Identify which cell holds the provided text, then report its (x, y) central coordinate. 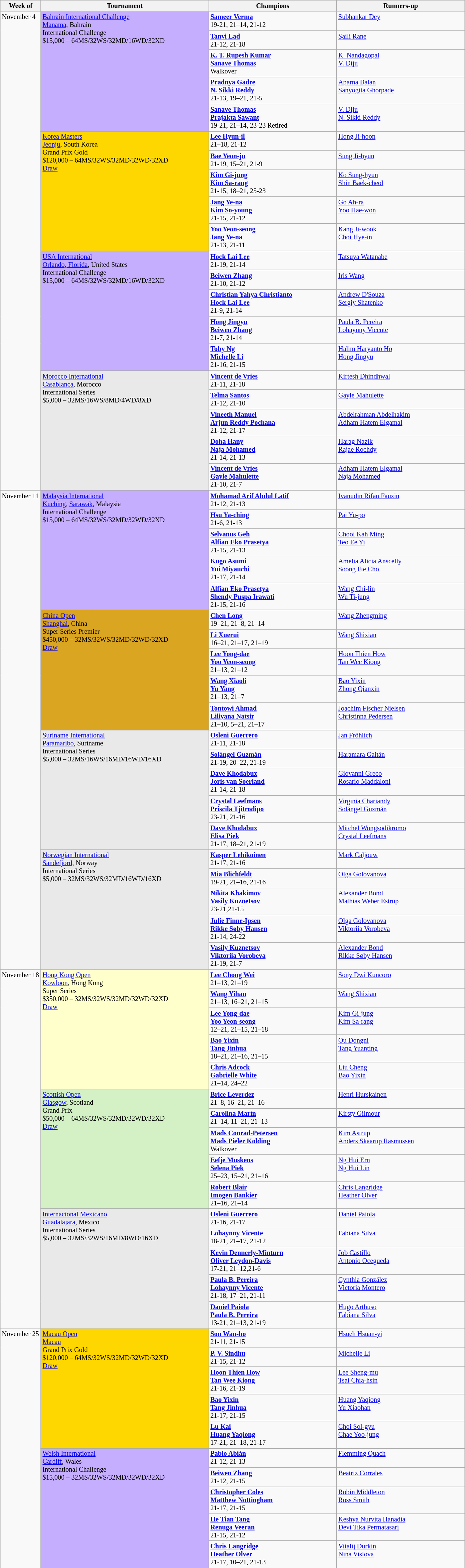
Chooi Kah Ming Teo Ee Yi (400, 542)
Aparna Balan Sanyogita Ghorpade (400, 90)
Haramara Gaitán (400, 758)
Bahrain International ChallengeManama, BahrainInternational Challenge$15,000 – 64MS/32WS/32MD/16WD/32XD (125, 71)
Sony Dwi Kuncoro (400, 979)
Osleni Guerrero21-16, 21-17 (273, 1218)
Lohaynny Vicente18-21, 21–17, 21-12 (273, 1237)
Wang Xiaoli Yu Yang21–13, 21–7 (273, 689)
Mohamad Arif Abdul Latif21-12, 21-13 (273, 500)
Lee Yong-dae Yoo Yeon-seong12–21, 21–15, 21–18 (273, 1021)
Ng Hui Ern Ng Hui Lin (400, 1168)
Cynthia González Victoria Montero (400, 1288)
Virginia Chariandy Solángel Guzmán (400, 809)
He Tian Tang Renuga Veeran21-15, 21-12 (273, 1527)
Vasily Kuznetsov Viktoriia Vorobeva21-19, 21-7 (273, 956)
Choi Sol-gyu Chae Yoo-jung (400, 1435)
Kirsty Gilmour (400, 1118)
Beatriz Corrales (400, 1477)
Job Castillo Antonio Ocegueda (400, 1261)
Pai Yu-po (400, 519)
Tanvi Lad21-12, 21-18 (273, 40)
Morocco InternationalCasablanca, MoroccoInternational Series$5,000 – 32MS/16WS/8MD/4WD/8XD (125, 430)
Lu Kai Huang Yaqiong17-21, 21–18, 21-17 (273, 1435)
Crystal Leefmans Priscila Tjitrodipo23-21, 21-16 (273, 809)
Mia Blichfeldt19-21, 21–16, 21-16 (273, 878)
Kang Ji-wook Choi Hye-in (400, 237)
China OpenShanghai, ChinaSuper Series Premier$450,000 – 32MS/32WS/32MD/32WD/32XDDraw (125, 670)
Chris Adcock Gabrielle White21–14, 24–22 (273, 1075)
Tournament (125, 6)
November 25 (21, 1448)
Christian Yahya Christianto Hock Lai Lee21-9, 21-14 (273, 303)
Henri Hurskainen (400, 1099)
Subhankar Dey (400, 21)
Chris Langridge Heather Olver21-17, 10–21, 21-13 (273, 1554)
Mark Caljouw (400, 859)
Toby Ng Michelle Li21-16, 21-15 (273, 357)
Vincent de Vries Gayle Mahulette21-10, 21-7 (273, 477)
Huang Yaqiong Yu Xiaohan (400, 1407)
Hong Jingyu Beiwen Zhang21-7, 21-14 (273, 330)
Bao Yixin Zhong Qianxin (400, 689)
Julie Finne-Ipsen Rikke Søby Hansen21-14, 24-22 (273, 929)
Macau OpenMacauGrand Prix Gold$120,000 – 64MS/32WS/32MD/32WD/32XDDraw (125, 1388)
Bao Yixin Tang Jinhua21-17, 21-15 (273, 1407)
Alexander Bond Mathias Weber Estrup (400, 901)
Saili Rane (400, 40)
Bao Yixin Tang Jinhua18–21, 21–16, 21–15 (273, 1048)
Solángel Guzmán21-19, 20–22, 21-19 (273, 758)
Suriname InternationalParamaribo, SurinameInternational Series$5,000 – 32MS/16WS/16MD/16WD/16XD (125, 790)
Dave Khodabux Joris van Soerland21-14, 21-18 (273, 782)
Brice Leverdez21–8, 16–21, 21–16 (273, 1099)
Internacional MexicanoGuadalajara, MexicoInternational Series$5,000 – 32MS/32WS/16MD/8WD/16XD (125, 1269)
Vincent de Vries21-11, 21-18 (273, 380)
Adham Hatem Elgamal Naja Mohamed (400, 477)
Li Xuerui16–21, 21–17, 21–19 (273, 639)
Week of (21, 6)
Vitalij Durkin Nina Vislova (400, 1554)
Iris Wang (400, 280)
Bae Yeon-ju21-19, 15–21, 21-9 (273, 160)
Kim Astrup Anders Skaarup Rasmussen (400, 1141)
Paula B. Pereira Lohaynny Vicente21-18, 17–21, 21-11 (273, 1288)
Ou Dongni Tang Yuanting (400, 1048)
Kugo Asumi Yui Miyauchi21-17, 21-14 (273, 569)
Lee Chong Wei21–13, 21–19 (273, 979)
Pablo Abián21-12, 21-13 (273, 1458)
Pradnya Gadre N. Sikki Reddy21-13, 19–21, 21-5 (273, 90)
Chris Langridge Heather Olver (400, 1195)
Lee Sheng-mu Tsai Chia-hsin (400, 1380)
Welsh InternationalCardiff, WalesInternational Challenge$15,000 – 32MS/32WS/32MD/32WD/32XD (125, 1508)
Nikita Khakimov Vasily Kuznetsov23-21,21-15 (273, 901)
Chen Long19–21, 21–8, 21–14 (273, 619)
Hugo Arthuso Fabiana Silva (400, 1315)
Eefje Muskens Selena Piek25–23, 15–21, 21–16 (273, 1168)
Korea MastersJeonju, South KoreaGrand Prix Gold$120,000 – 64MS/32WS/32MD/32WD/32XDDraw (125, 191)
Runners-up (400, 6)
Keshya Nurvita Hanadia Devi Tika Permatasari (400, 1527)
Ko Sung-hyun Shin Baek-cheol (400, 183)
Sung Ji-hyun (400, 160)
Kevin Dennerly-Minturn Oliver Leydon-Davis17-21, 21–12,21-6 (273, 1261)
Joachim Fischer Nielsen Christinna Pedersen (400, 716)
Go Ah-ra Yoo Hae-won (400, 210)
Wang Chi-lin Wu Ti-jung (400, 597)
Gayle Mahulette (400, 399)
Liu Cheng Bao Yixin (400, 1075)
Harag Nazik Rajae Rochdy (400, 450)
Carolina Marín21–14, 11–21, 21–13 (273, 1118)
Ivanudin Rifan Fauzin (400, 500)
K. Nandagopal V. Diju (400, 63)
Lee Yong-dae Yoo Yeon-seong21–13, 21–12 (273, 662)
V. Diju N. Sikki Reddy (400, 118)
Kim Gi-jung Kim Sa-rang21-15, 18–21, 25-23 (273, 183)
Olga Golovanova Viktoriia Vorobeva (400, 929)
Wang Yihan21–13, 16–21, 21–15 (273, 998)
Tatsuya Watanabe (400, 261)
Scottish OpenGlasgow, ScotlandGrand Prix$50,000 – 64MS/32WS/32MD/32WD/32XDDraw (125, 1149)
Son Wan-ho21-11, 21-15 (273, 1338)
Selvanus Geh Alfian Eko Prasetya21-15, 21-13 (273, 542)
Alfian Eko Prasetya Shendy Puspa Irawati21-15, 21-16 (273, 597)
November 11 (21, 730)
November 18 (21, 1149)
Telma Santos21-12, 21-10 (273, 399)
Christopher Coles Matthew Nottingham21-17, 21-15 (273, 1500)
Hsu Ya-ching21-6, 21-13 (273, 519)
November 4 (21, 251)
Dave Khodabux Elisa Piek21-17, 18–21, 21-19 (273, 836)
Abdelrahman Abdelhakim Adham Hatem Elgamal (400, 422)
Mads Conrad-Petersen Mads Pieler KoldingWalkover (273, 1141)
Kim Gi-jung Kim Sa-rang (400, 1021)
Paula B. Pereira Lohaynny Vicente (400, 330)
Robin Middleton Ross Smith (400, 1500)
Hsueh Hsuan-yi (400, 1338)
K. T. Rupesh Kumar Sanave ThomasWalkover (273, 63)
Daniel Paiola (400, 1218)
Lee Hyun-il21–18, 21-12 (273, 141)
Yoo Yeon-seong Jang Ye-na21-13, 21-11 (273, 237)
Hoon Thien How Tan Wee Kiong (400, 662)
Andrew D'Souza Sergiy Shatenko (400, 303)
Kasper Lehikoinen21-17, 21-16 (273, 859)
Malaysia InternationalKuching, Sarawak, MalaysiaInternational Challenge$15,000 – 64MS/32WS/32MD/32WD/32XD (125, 550)
Halim Haryanto Ho Hong Jingyu (400, 357)
Hoon Thien How Tan Wee Kiong21-16, 21-19 (273, 1380)
Vineeth Manuel Arjun Reddy Pochana21-12, 21-17 (273, 422)
Wang Zhengming (400, 619)
Norwegian InternationalSandefjord, NorwayInternational Series$5,000 – 32MS/32WS/32MD/16WD/16XD (125, 909)
Kirtesh Dhindhwal (400, 380)
Champions (273, 6)
Hong Ji-hoon (400, 141)
Olga Golovanova (400, 878)
USA InternationalOrlando, Florida, United StatesInternational Challenge$15,000 – 64MS/32WS/32MD/16WD/32XD (125, 311)
Jang Ye-na Kim So-young21-15, 21-12 (273, 210)
Giovanni Greco Rosario Maddaloni (400, 782)
Beiwen Zhang21-12, 21-15 (273, 1477)
Fabiana Silva (400, 1237)
Sanave Thomas Prajakta Sawant19-21, 21–14, 23-23 Retired (273, 118)
Tontowi Ahmad Liliyana Natsir21–10, 5–21, 21–17 (273, 716)
Jan Fröhlich (400, 739)
Sameer Verma19-21, 21–14, 21-12 (273, 21)
Flemming Quach (400, 1458)
Hong Kong OpenKowloon, Hong KongSuper Series$350,000 – 32MS/32WS/32MD/32WD/32XDDraw (125, 1029)
Osleni Guerrero21-11, 21-18 (273, 739)
Alexander Bond Rikke Søby Hansen (400, 956)
P. V. Sindhu21-15, 21-12 (273, 1357)
Daniel Paiola Paula B. Pereira13-21, 21–13, 21-19 (273, 1315)
Robert Blair Imogen Bankier21–16, 21–14 (273, 1195)
Doha Hany Naja Mohamed21-14, 21-13 (273, 450)
Michelle Li (400, 1357)
Mitchel Wongsodikromo Crystal Leefmans (400, 836)
Beiwen Zhang21-10, 21-12 (273, 280)
Hock Lai Lee21-19, 21-14 (273, 261)
Amelia Alicia Anscelly Soong Fie Cho (400, 569)
